Search for the cell housing the specified text and yield its [X, Y] center coordinate. 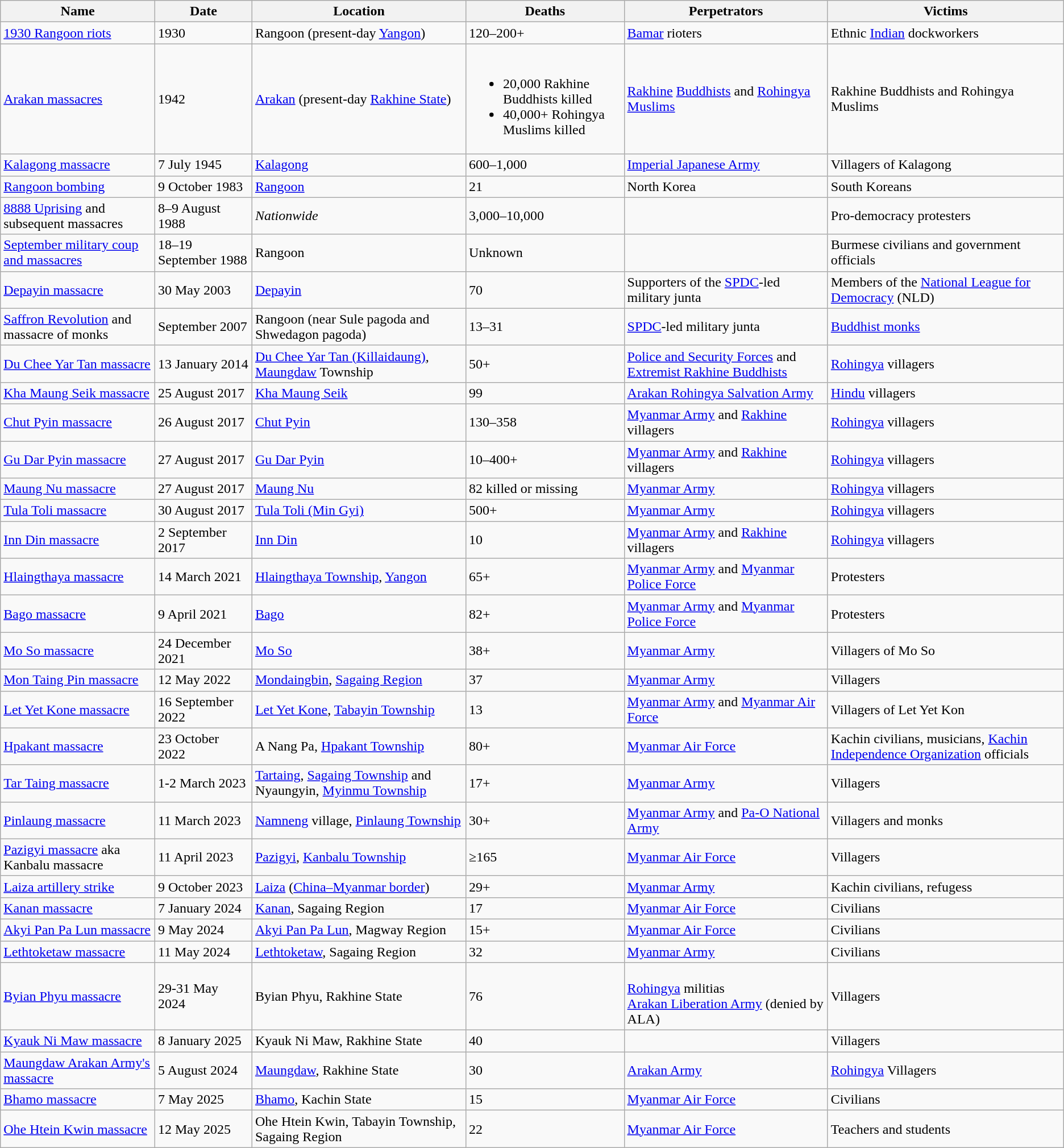
30 August 2017 [203, 511]
Hlaingthaya Township, Yangon [359, 577]
80+ [546, 746]
Pro-democracy protesters [946, 216]
29-31 May 2024 [203, 996]
Let Yet Kone, Tabayin Township [359, 710]
Lethtoketaw, Sagaing Region [359, 951]
Location [359, 11]
7 May 2025 [203, 1100]
Depayin massacre [78, 290]
13 January 2014 [203, 364]
Chut Pyin [359, 422]
26 August 2017 [203, 422]
17+ [546, 784]
Pazigyi massacre aka Kanbalu massacre [78, 857]
Villagers of Mo So [946, 650]
Maungdaw, Rakhine State [359, 1070]
Laiza (China–Myanmar border) [359, 886]
Rangoon bombing [78, 187]
Namneng village, Pinlaung Township [359, 820]
Myanmar Army and Myanmar Air Force [726, 710]
Mon Taing Pin massacre [78, 680]
Hindu villagers [946, 393]
1930 Rangoon riots [78, 33]
Ohe Htein Kwin, Tabayin Township, Sagaing Region [359, 1129]
Hlaingthaya massacre [78, 577]
SPDC-led military junta [726, 326]
Inn Din massacre [78, 540]
3,000–10,000 [546, 216]
Arakan Rohingya Salvation Army [726, 393]
65+ [546, 577]
Tar Taing massacre [78, 784]
Lethtoketaw massacre [78, 951]
120–200+ [546, 33]
Ethnic Indian dockworkers [946, 33]
Hpakant massacre [78, 746]
Tula Toli (Min Gyi) [359, 511]
Kha Maung Seik massacre [78, 393]
13–31 [546, 326]
11 April 2023 [203, 857]
130–358 [546, 422]
Du Chee Yar Tan massacre [78, 364]
14 March 2021 [203, 577]
9 April 2021 [203, 614]
Arakan (present-day Rakhine State) [359, 99]
Pazigyi, Kanbalu Township [359, 857]
North Korea [726, 187]
Victims [946, 11]
17 [546, 908]
24 December 2021 [203, 650]
Deaths [546, 11]
Bhamo massacre [78, 1100]
7 July 1945 [203, 165]
5 August 2024 [203, 1070]
1930 [203, 33]
15 [546, 1100]
Imperial Japanese Army [726, 165]
Kachin civilians, musicians, Kachin Independence Organization officials [946, 746]
Laiza artillery strike [78, 886]
Kanan, Sagaing Region [359, 908]
82+ [546, 614]
18–19 September 1988 [203, 252]
9 October 2023 [203, 886]
Bhamo, Kachin State [359, 1100]
Name [78, 11]
September 2007 [203, 326]
Maungdaw Arakan Army's massacre [78, 1070]
10 [546, 540]
30 May 2003 [203, 290]
Kyauk Ni Maw, Rakhine State [359, 1041]
13 [546, 710]
Byian Phyu, Rakhine State [359, 996]
September military coup and massacres [78, 252]
Kalagong massacre [78, 165]
Mo So massacre [78, 650]
Kachin civilians, refugess [946, 886]
Villagers of Kalagong [946, 165]
23 October 2022 [203, 746]
29+ [546, 886]
Members of the National League for Democracy (NLD) [946, 290]
Mo So [359, 650]
10–400+ [546, 459]
Rohingya Villagers [946, 1070]
9 October 1983 [203, 187]
Arakan Army [726, 1070]
12 May 2025 [203, 1129]
Date [203, 11]
1942 [203, 99]
Nationwide [359, 216]
16 September 2022 [203, 710]
12 May 2022 [203, 680]
11 March 2023 [203, 820]
Pinlaung massacre [78, 820]
32 [546, 951]
South Koreans [946, 187]
Bago [359, 614]
Teachers and students [946, 1129]
25 August 2017 [203, 393]
Buddhist monks [946, 326]
1-2 March 2023 [203, 784]
2 September 2017 [203, 540]
Saffron Revolution and massacre of monks [78, 326]
Myanmar Army and Pa-O National Army [726, 820]
Kyauk Ni Maw massacre [78, 1041]
8888 Uprising and subsequent massacres [78, 216]
8 January 2025 [203, 1041]
37 [546, 680]
Kalagong [359, 165]
Villagers and monks [946, 820]
Tula Toli massacre [78, 511]
Rohingya militias Arakan Liberation Army (denied by ALA) [726, 996]
Mondaingbin, Sagaing Region [359, 680]
15+ [546, 930]
99 [546, 393]
11 May 2024 [203, 951]
70 [546, 290]
Inn Din [359, 540]
Perpetrators [726, 11]
Bamar rioters [726, 33]
Maung Nu [359, 489]
76 [546, 996]
Police and Security Forces and Extremist Rakhine Buddhists [726, 364]
Let Yet Kone massacre [78, 710]
8–9 August 1988 [203, 216]
Kanan massacre [78, 908]
Tartaing, Sagaing Township and Nyaungyin, Myinmu Township [359, 784]
Unknown [546, 252]
Akyi Pan Pa Lun, Magway Region [359, 930]
40 [546, 1041]
82 killed or missing [546, 489]
30 [546, 1070]
21 [546, 187]
Burmese civilians and government officials [946, 252]
Akyi Pan Pa Lun massacre [78, 930]
Arakan massacres [78, 99]
30+ [546, 820]
20,000 Rakhine Buddhists killed40,000+ Rohingya Muslims killed [546, 99]
Byian Phyu massacre [78, 996]
A Nang Pa, Hpakant Township [359, 746]
9 May 2024 [203, 930]
Supporters of the SPDC-led military junta [726, 290]
22 [546, 1129]
Bago massacre [78, 614]
600–1,000 [546, 165]
50+ [546, 364]
Villagers of Let Yet Kon [946, 710]
Du Chee Yar Tan (Killaidaung), Maungdaw Township [359, 364]
Depayin [359, 290]
Kha Maung Seik [359, 393]
Ohe Htein Kwin massacre [78, 1129]
500+ [546, 511]
Gu Dar Pyin [359, 459]
≥165 [546, 857]
38+ [546, 650]
Rangoon (near Sule pagoda and Shwedagon pagoda) [359, 326]
Chut Pyin massacre [78, 422]
Rangoon (present-day Yangon) [359, 33]
Gu Dar Pyin massacre [78, 459]
7 January 2024 [203, 908]
Maung Nu massacre [78, 489]
